Locate the cell with the specified text and output its [X, Y] center coordinate. 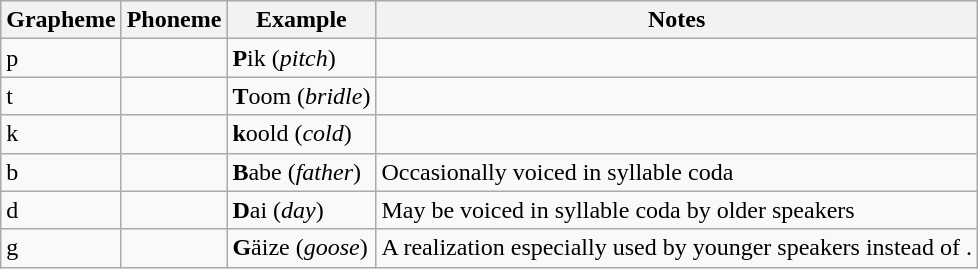
Pik (pitch) [302, 58]
Gäize (goose) [302, 248]
May be voiced in syllable coda by older speakers [677, 210]
k [61, 134]
t [61, 96]
Notes [677, 20]
Phoneme [174, 20]
g [61, 248]
A realization especially used by younger speakers instead of . [677, 248]
Grapheme [61, 20]
Babe (father) [302, 172]
Example [302, 20]
d [61, 210]
Occasionally voiced in syllable coda [677, 172]
Dai (day) [302, 210]
p [61, 58]
koold (cold) [302, 134]
b [61, 172]
Toom (bridle) [302, 96]
